From the cell containing the given text, extract its center point as [X, Y] coordinate. 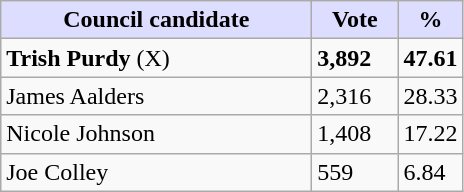
3,892 [355, 58]
559 [355, 172]
Vote [355, 20]
1,408 [355, 134]
17.22 [430, 134]
Joe Colley [156, 172]
47.61 [430, 58]
Council candidate [156, 20]
6.84 [430, 172]
28.33 [430, 96]
Nicole Johnson [156, 134]
James Aalders [156, 96]
% [430, 20]
Trish Purdy (X) [156, 58]
2,316 [355, 96]
